Output the (x, y) coordinate of the center of the cell containing the given text.  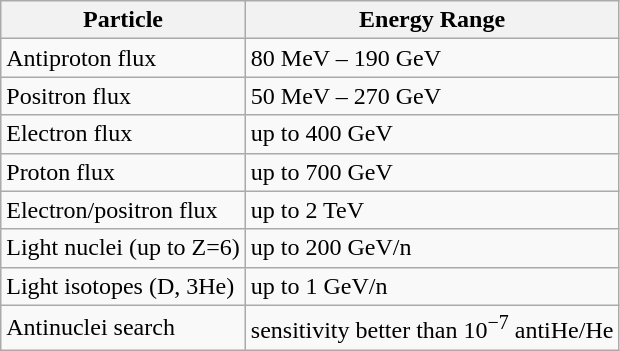
80 MeV – 190 GeV (432, 58)
up to 400 GeV (432, 134)
Antiproton flux (124, 58)
up to 200 GeV/n (432, 248)
Particle (124, 20)
Light nuclei (up to Z=6) (124, 248)
Proton flux (124, 172)
Electron flux (124, 134)
Antinuclei search (124, 328)
Positron flux (124, 96)
Energy Range (432, 20)
up to 1 GeV/n (432, 286)
50 MeV – 270 GeV (432, 96)
sensitivity better than 10−7 antiHe/He (432, 328)
Electron/positron flux (124, 210)
Light isotopes (D, 3He) (124, 286)
up to 2 TeV (432, 210)
up to 700 GeV (432, 172)
